Return (x, y) of the center of cell containing provided text 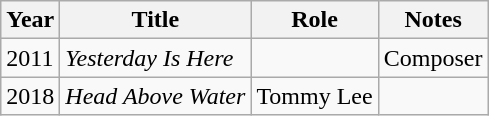
Role (314, 20)
Notes (433, 20)
Year (30, 20)
2011 (30, 58)
Head Above Water (156, 96)
Tommy Lee (314, 96)
Yesterday Is Here (156, 58)
Title (156, 20)
2018 (30, 96)
Composer (433, 58)
